Locate the cell with the specified text and output its [X, Y] center coordinate. 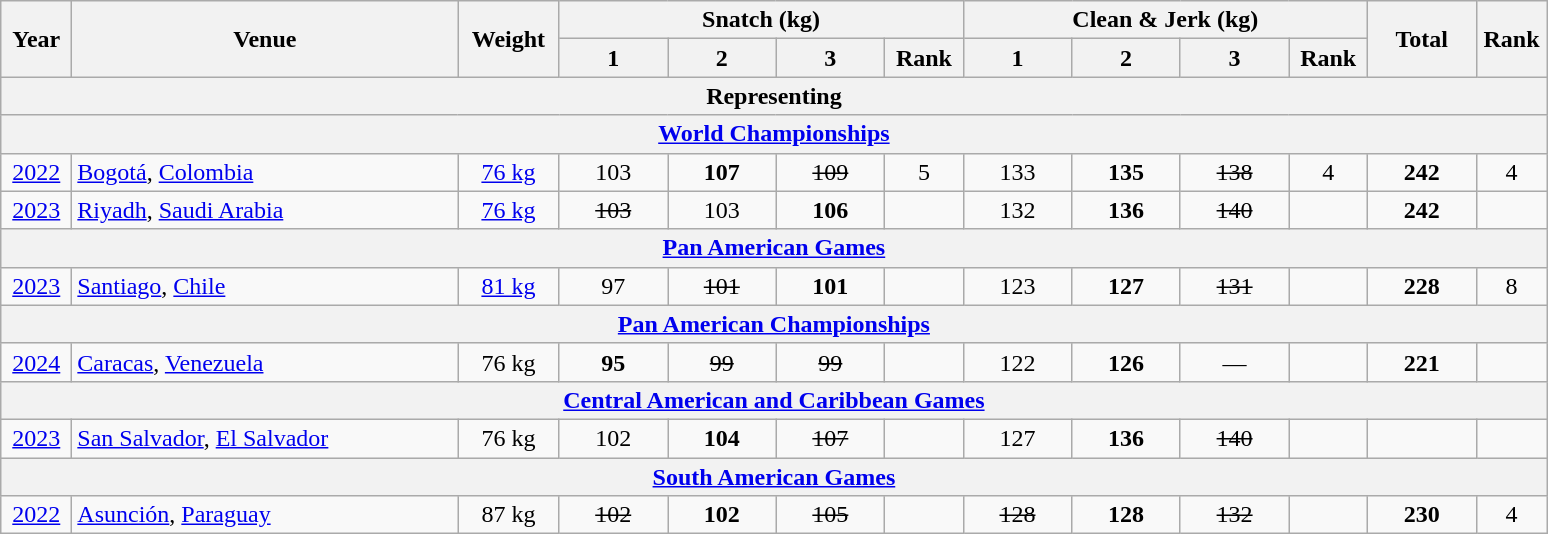
Pan American Championships [774, 324]
126 [1126, 362]
106 [830, 210]
Weight [508, 39]
2024 [36, 362]
87 kg [508, 515]
123 [1018, 286]
221 [1422, 362]
131 [1234, 286]
8 [1512, 286]
South American Games [774, 477]
Caracas, Venezuela [265, 362]
Riyadh, Saudi Arabia [265, 210]
Clean & Jerk (kg) [1165, 20]
Bogotá, Colombia [265, 172]
World Championships [774, 134]
Central American and Caribbean Games [774, 400]
95 [614, 362]
Total [1422, 39]
Santiago, Chile [265, 286]
Snatch (kg) [761, 20]
230 [1422, 515]
97 [614, 286]
5 [924, 172]
104 [722, 438]
105 [830, 515]
228 [1422, 286]
Representing [774, 96]
133 [1018, 172]
San Salvador, El Salvador [265, 438]
138 [1234, 172]
109 [830, 172]
135 [1126, 172]
— [1234, 362]
122 [1018, 362]
Venue [265, 39]
Year [36, 39]
Asunción, Paraguay [265, 515]
81 kg [508, 286]
Pan American Games [774, 248]
